Locate the cell with the specified text and output its (X, Y) center coordinate. 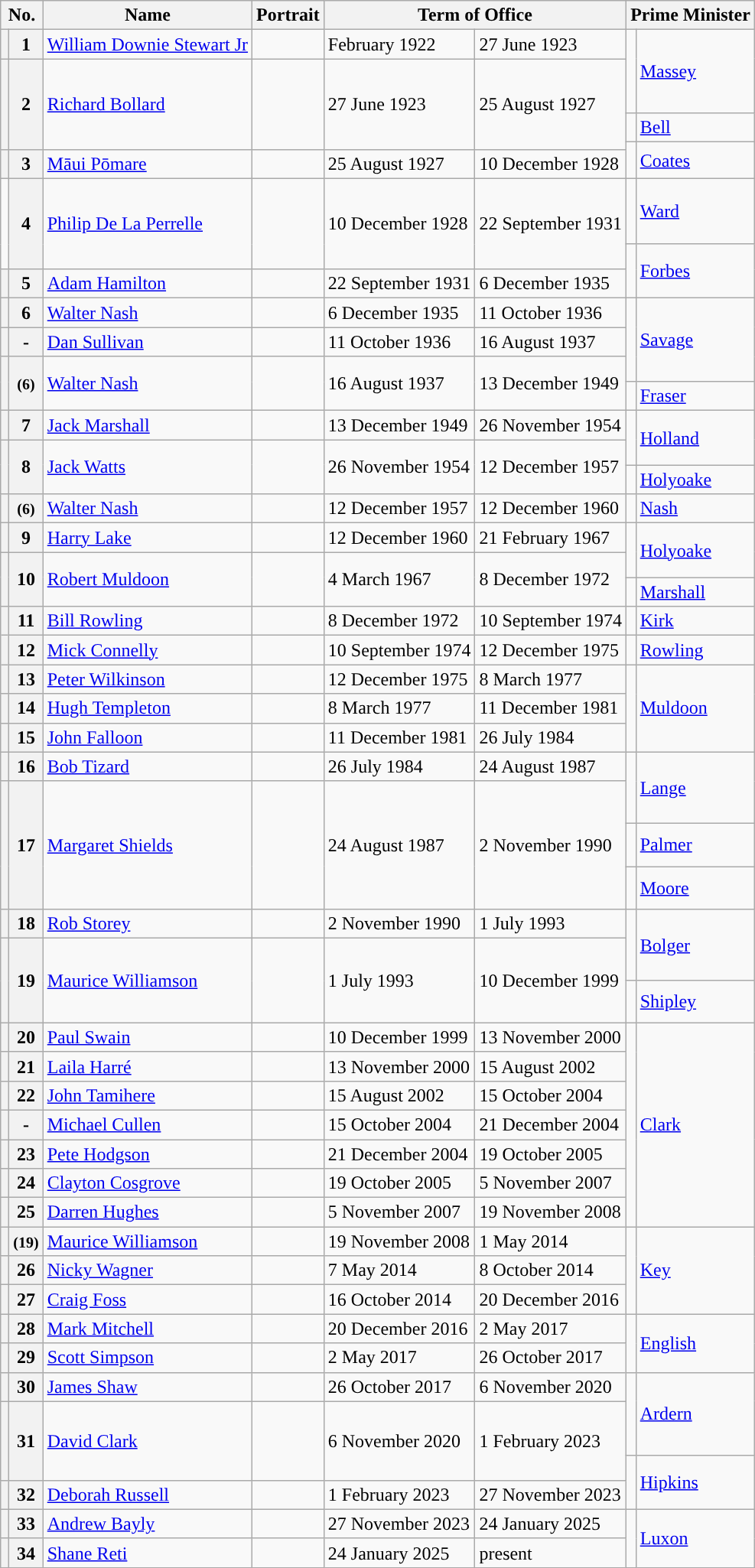
Massey (695, 71)
1 (26, 44)
Nash (695, 509)
18 (26, 924)
9 (26, 538)
Jack Watts (147, 467)
33 (26, 1524)
Mick Connelly (147, 650)
23 (26, 1154)
Muldoon (695, 708)
Scott Simpson (147, 1358)
7 (26, 425)
4 (26, 224)
William Downie Stewart Jr (147, 44)
Ward (695, 211)
Clark (695, 1124)
Mark Mitchell (147, 1329)
James Shaw (147, 1387)
28 (26, 1329)
Margaret Shields (147, 844)
John Falloon (147, 737)
10 (26, 580)
5 (26, 284)
20 (26, 1037)
12 (26, 650)
Michael Cullen (147, 1124)
8 (26, 467)
Holland (695, 438)
February 1922 (399, 44)
Marshall (695, 592)
1 May 2014 (551, 1241)
Ardern (695, 1413)
Key (695, 1270)
17 (26, 844)
Rowling (695, 650)
Bob Tizard (147, 766)
Richard Bollard (147, 104)
Robert Muldoon (147, 580)
Fraser (695, 396)
6 (26, 313)
16 (26, 766)
English (695, 1343)
Adam Hamilton (147, 284)
Deborah Russell (147, 1495)
Laila Harré (147, 1066)
Forbes (695, 271)
19 (26, 981)
Luxon (695, 1538)
26 (26, 1270)
16 October 2014 (399, 1300)
Savage (695, 340)
Clayton Cosgrove (147, 1183)
4 March 1967 (399, 580)
15 (26, 737)
present (551, 1553)
Shane Reti (147, 1553)
Bolger (695, 945)
Philip De La Perrelle (147, 224)
Pete Hodgson (147, 1154)
Māui Pōmare (147, 164)
14 (26, 708)
21 February 1967 (551, 538)
Hugh Templeton (147, 708)
Lange (695, 788)
2 (26, 104)
Portrait (288, 15)
29 (26, 1358)
25 (26, 1212)
Paul Swain (147, 1037)
Term of Office (474, 15)
11 (26, 621)
32 (26, 1495)
27 (26, 1300)
8 October 2014 (551, 1270)
(19) (26, 1241)
Kirk (695, 621)
Peter Wilkinson (147, 679)
Andrew Bayly (147, 1524)
No. (21, 15)
Darren Hughes (147, 1212)
Palmer (695, 844)
13 (26, 679)
24 (26, 1183)
Moore (695, 887)
31 (26, 1441)
7 May 2014 (399, 1270)
21 (26, 1066)
Coates (695, 160)
Dan Sullivan (147, 342)
Craig Foss (147, 1300)
34 (26, 1553)
Jack Marshall (147, 425)
Shipley (695, 1002)
30 (26, 1387)
Prime Minister (691, 15)
3 (26, 164)
David Clark (147, 1441)
Name (147, 15)
Bill Rowling (147, 621)
Bell (695, 127)
Rob Storey (147, 924)
22 (26, 1095)
Nicky Wagner (147, 1270)
Hipkins (695, 1482)
Harry Lake (147, 538)
John Tamihere (147, 1095)
